From the cell containing the given text, extract its center point as [X, Y] coordinate. 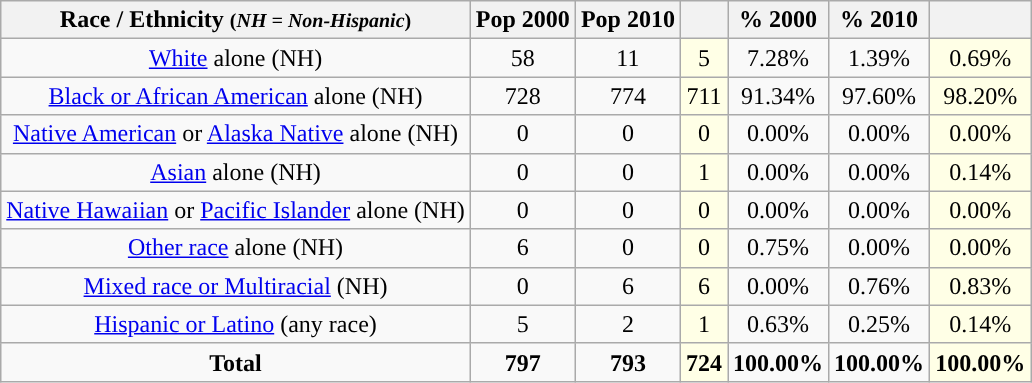
Race / Ethnicity (NH = Non-Hispanic) [236, 20]
% 2000 [778, 20]
58 [522, 58]
91.34% [778, 96]
0.76% [880, 286]
% 2010 [880, 20]
Mixed race or Multiracial (NH) [236, 286]
Pop 2010 [628, 20]
0.63% [778, 324]
774 [628, 96]
Total [236, 362]
Hispanic or Latino (any race) [236, 324]
Native Hawaiian or Pacific Islander alone (NH) [236, 210]
Native American or Alaska Native alone (NH) [236, 134]
0.83% [980, 286]
98.20% [980, 96]
7.28% [778, 58]
White alone (NH) [236, 58]
97.60% [880, 96]
728 [522, 96]
0.75% [778, 248]
0.25% [880, 324]
Other race alone (NH) [236, 248]
711 [704, 96]
797 [522, 362]
11 [628, 58]
793 [628, 362]
Asian alone (NH) [236, 172]
0.69% [980, 58]
724 [704, 362]
Pop 2000 [522, 20]
2 [628, 324]
Black or African American alone (NH) [236, 96]
1.39% [880, 58]
